Identify which cell holds the provided text, then report its (X, Y) central coordinate. 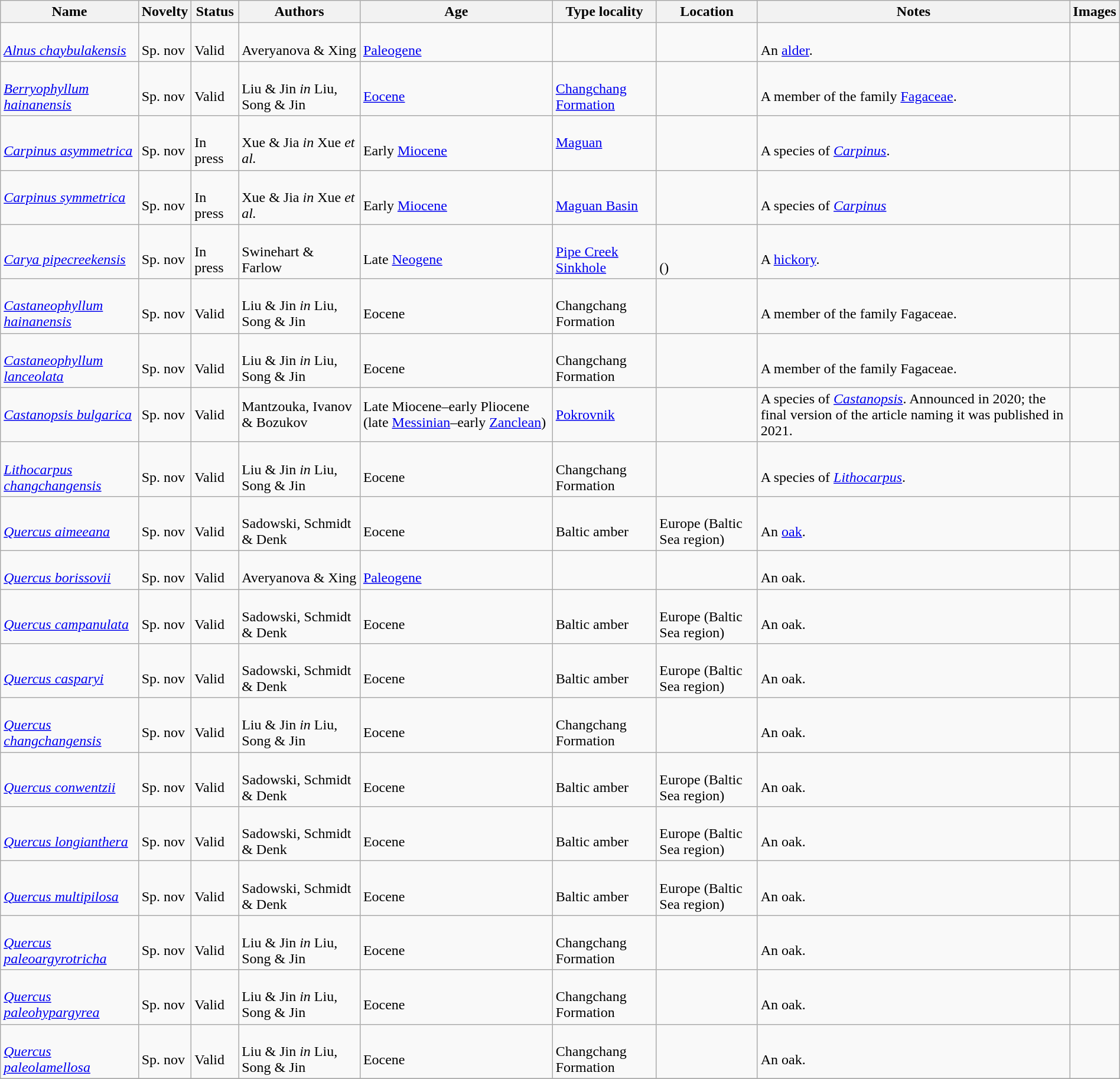
Images (1095, 12)
Maguan (604, 143)
Alnus chaybulakensis (70, 43)
Authors (299, 12)
Quercus multipilosa (70, 888)
Late Neogene (456, 252)
Late Miocene–early Pliocene (late Messinian–early Zanclean) (456, 415)
Lithocarpus changchangensis (70, 469)
An alder. (913, 43)
A species of Lithocarpus. (913, 469)
Carya pipecreekensis (70, 252)
Quercus paleohypargyrea (70, 997)
Quercus aimeeana (70, 523)
Quercus longianthera (70, 834)
A species of Castanopsis. Announced in 2020; the final version of the article naming it was published in 2021. (913, 415)
Pokrovnik (604, 415)
Age (456, 12)
Maguan Basin (604, 197)
Status (215, 12)
A hickory. (913, 252)
A species of Carpinus (913, 197)
Quercus borissovii (70, 569)
Type locality (604, 12)
Novelty (165, 12)
Name (70, 12)
Quercus conwentzii (70, 780)
Mantzouka, Ivanov & Bozukov (299, 415)
Quercus casparyi (70, 671)
Carpinus asymmetrica (70, 143)
Castaneophyllum lanceolata (70, 360)
Pipe Creek Sinkhole (604, 252)
Berryophyllum hainanensis (70, 89)
Quercus changchangensis (70, 725)
Notes (913, 12)
Swinehart & Farlow (299, 252)
Location (706, 12)
Quercus paleoargyrotricha (70, 943)
Quercus paleolamellosa (70, 1051)
Carpinus symmetrica (70, 197)
() (706, 252)
Quercus campanulata (70, 617)
Castaneophyllum hainanensis (70, 306)
Castanopsis bulgarica (70, 415)
A species of Carpinus. (913, 143)
